Scan for the cell matching the given text and deliver its [x, y] coordinate at center. 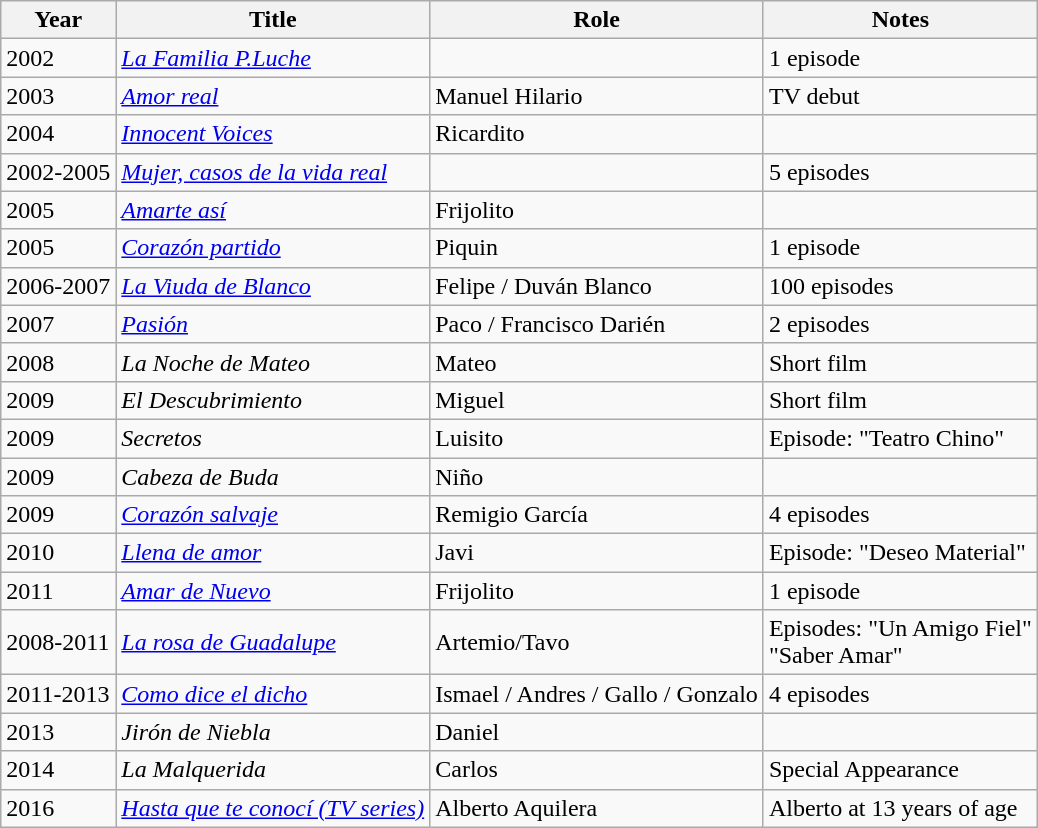
Episode: "Teatro Chino" [900, 438]
Amarte así [273, 210]
Artemio/Tavo [597, 642]
Special Appearance [900, 770]
Remigio García [597, 515]
Secretos [273, 438]
Episodes: "Un Amigo Fiel" "Saber Amar" [900, 642]
2 episodes [900, 324]
Como dice el dicho [273, 694]
Mujer, casos de la vida real [273, 172]
Mateo [597, 362]
Jirón de Niebla [273, 732]
2011 [58, 591]
Amar de Nuevo [273, 591]
Luisito [597, 438]
Paco / Francisco Darién [597, 324]
2010 [58, 553]
Role [597, 20]
Corazón partido [273, 248]
Cabeza de Buda [273, 477]
Carlos [597, 770]
La Viuda de Blanco [273, 286]
Miguel [597, 400]
Corazón salvaje [273, 515]
Year [58, 20]
Notes [900, 20]
Ismael / Andres / Gallo / Gonzalo [597, 694]
Hasta que te conocí (TV series) [273, 808]
2008-2011 [58, 642]
5 episodes [900, 172]
Llena de amor [273, 553]
2016 [58, 808]
Episode: "Deseo Material" [900, 553]
2014 [58, 770]
Innocent Voices [273, 134]
Niño [597, 477]
2003 [58, 96]
La Malquerida [273, 770]
Daniel [597, 732]
Alberto Aquilera [597, 808]
Javi [597, 553]
2002-2005 [58, 172]
La rosa de Guadalupe [273, 642]
Amor real [273, 96]
Piquin [597, 248]
Pasión [273, 324]
2008 [58, 362]
TV debut [900, 96]
2011-2013 [58, 694]
Manuel Hilario [597, 96]
El Descubrimiento [273, 400]
Ricardito [597, 134]
La Familia P.Luche [273, 58]
Title [273, 20]
2006-2007 [58, 286]
Felipe / Duván Blanco [597, 286]
100 episodes [900, 286]
Alberto at 13 years of age [900, 808]
2004 [58, 134]
2007 [58, 324]
2002 [58, 58]
La Noche de Mateo [273, 362]
2013 [58, 732]
